Scan for the cell matching the given text and deliver its [x, y] coordinate at center. 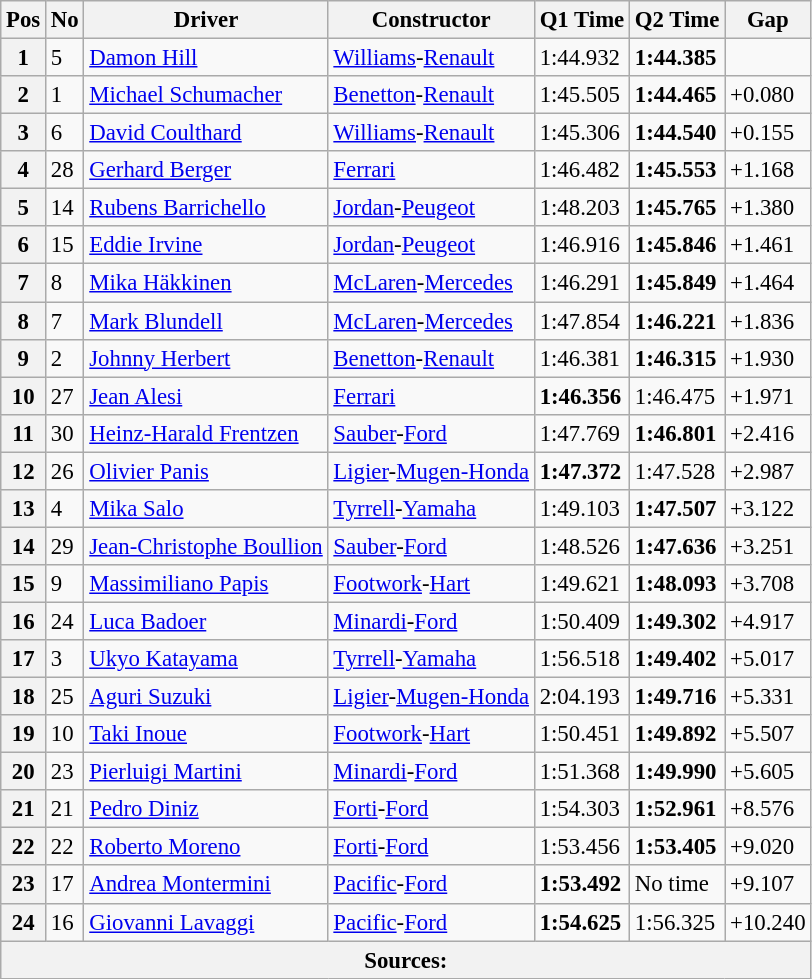
1:44.385 [678, 58]
+1.971 [768, 396]
11 [24, 433]
1:46.291 [582, 283]
1:53.405 [678, 847]
+3.708 [768, 584]
1:53.456 [582, 847]
+1.168 [768, 170]
+0.080 [768, 95]
1:46.475 [678, 396]
1:54.625 [582, 922]
1:45.306 [582, 133]
13 [24, 509]
David Coulthard [206, 133]
1:50.409 [582, 621]
1:48.093 [678, 584]
Eddie Irvine [206, 245]
Gap [768, 20]
+5.017 [768, 659]
Rubens Barrichello [206, 208]
1:47.507 [678, 509]
+1.930 [768, 358]
1:54.303 [582, 809]
2:04.193 [582, 697]
Giovanni Lavaggi [206, 922]
+1.464 [768, 283]
1:47.636 [678, 546]
1:49.103 [582, 509]
1:48.203 [582, 208]
+1.380 [768, 208]
1:44.540 [678, 133]
Driver [206, 20]
+10.240 [768, 922]
Andrea Montermini [206, 885]
+1.461 [768, 245]
1:53.492 [582, 885]
+5.331 [768, 697]
+4.917 [768, 621]
1:56.518 [582, 659]
27 [65, 396]
Jean-Christophe Boullion [206, 546]
Mark Blundell [206, 321]
1:52.961 [678, 809]
1:46.381 [582, 358]
Gerhard Berger [206, 170]
1:46.315 [678, 358]
1:46.801 [678, 433]
+0.155 [768, 133]
Mika Häkkinen [206, 283]
+9.107 [768, 885]
Aguri Suzuki [206, 697]
Pierluigi Martini [206, 772]
Damon Hill [206, 58]
1:48.526 [582, 546]
30 [65, 433]
1:45.505 [582, 95]
No [65, 20]
Pedro Diniz [206, 809]
1:49.402 [678, 659]
1:47.372 [582, 471]
1:49.892 [678, 734]
Sources: [406, 960]
1:47.769 [582, 433]
Roberto Moreno [206, 847]
Massimiliano Papis [206, 584]
+5.507 [768, 734]
Q2 Time [678, 20]
Heinz-Harald Frentzen [206, 433]
1:46.482 [582, 170]
Q1 Time [582, 20]
+3.251 [768, 546]
Jean Alesi [206, 396]
1:45.765 [678, 208]
1:45.553 [678, 170]
1:47.854 [582, 321]
No time [678, 885]
1:46.356 [582, 396]
+9.020 [768, 847]
1:51.368 [582, 772]
Michael Schumacher [206, 95]
Luca Badoer [206, 621]
19 [24, 734]
18 [24, 697]
1:44.932 [582, 58]
1:49.716 [678, 697]
+3.122 [768, 509]
25 [65, 697]
29 [65, 546]
1:49.990 [678, 772]
1:50.451 [582, 734]
1:49.302 [678, 621]
Ukyo Katayama [206, 659]
+1.836 [768, 321]
1:45.849 [678, 283]
12 [24, 471]
1:44.465 [678, 95]
Taki Inoue [206, 734]
1:45.846 [678, 245]
1:46.221 [678, 321]
Olivier Panis [206, 471]
+2.987 [768, 471]
1:47.528 [678, 471]
1:46.916 [582, 245]
Pos [24, 20]
+5.605 [768, 772]
Johnny Herbert [206, 358]
20 [24, 772]
+8.576 [768, 809]
Mika Salo [206, 509]
28 [65, 170]
1:56.325 [678, 922]
+2.416 [768, 433]
1:49.621 [582, 584]
Constructor [431, 20]
26 [65, 471]
